Return the [x, y] coordinate for the center point of the cell that contains the specified text.  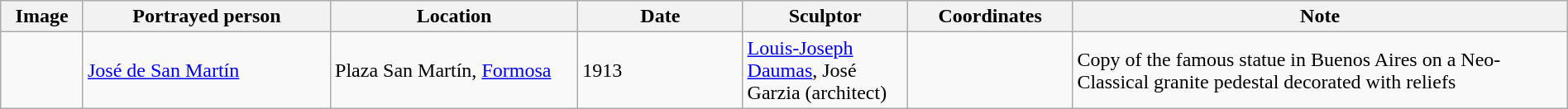
Coordinates [989, 17]
Note [1320, 17]
Louis-Joseph Daumas, José Garzia (architect) [825, 70]
Copy of the famous statue in Buenos Aires on a Neo-Classical granite pedestal decorated with reliefs [1320, 70]
José de San Martín [207, 70]
Date [660, 17]
1913 [660, 70]
Portrayed person [207, 17]
Sculptor [825, 17]
Image [42, 17]
Plaza San Martín, Formosa [455, 70]
Location [455, 17]
